Identify which cell holds the provided text, then report its (x, y) central coordinate. 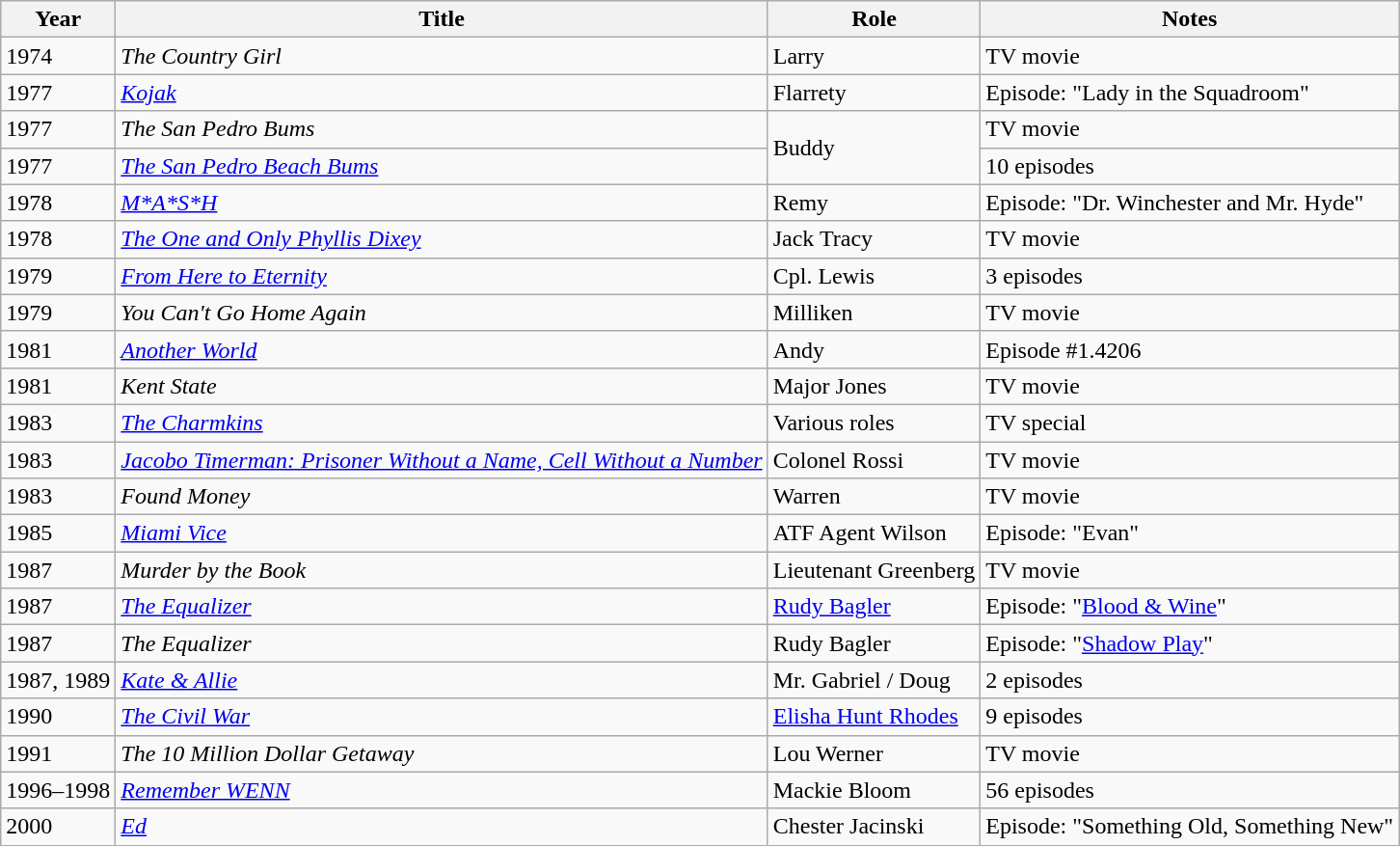
ATF Agent Wilson (874, 533)
3 episodes (1190, 276)
Flarrety (874, 93)
9 episodes (1190, 717)
10 episodes (1190, 166)
1990 (58, 717)
Murder by the Book (442, 570)
Mackie Bloom (874, 790)
Episode: "Something Old, Something New" (1190, 827)
The One and Only Phyllis Dixey (442, 239)
Chester Jacinski (874, 827)
The Civil War (442, 717)
Title (442, 19)
56 episodes (1190, 790)
1985 (58, 533)
Mr. Gabriel / Doug (874, 680)
Notes (1190, 19)
Major Jones (874, 386)
Remy (874, 203)
Found Money (442, 497)
Jacobo Timerman: Prisoner Without a Name, Cell Without a Number (442, 460)
TV special (1190, 423)
Remember WENN (442, 790)
Buddy (874, 148)
Episode: "Lady in the Squadroom" (1190, 93)
Elisha Hunt Rhodes (874, 717)
Another World (442, 349)
Episode: "Blood & Wine" (1190, 607)
2 episodes (1190, 680)
The 10 Million Dollar Getaway (442, 753)
Miami Vice (442, 533)
1987, 1989 (58, 680)
Lieutenant Greenberg (874, 570)
Warren (874, 497)
Ed (442, 827)
Colonel Rossi (874, 460)
The San Pedro Bums (442, 129)
Episode #1.4206 (1190, 349)
Cpl. Lewis (874, 276)
Various roles (874, 423)
You Can't Go Home Again (442, 313)
Year (58, 19)
1996–1998 (58, 790)
1974 (58, 56)
Episode: "Evan" (1190, 533)
The Country Girl (442, 56)
Kate & Allie (442, 680)
1991 (58, 753)
The Charmkins (442, 423)
Episode: "Shadow Play" (1190, 643)
Jack Tracy (874, 239)
Andy (874, 349)
From Here to Eternity (442, 276)
Milliken (874, 313)
Larry (874, 56)
Kent State (442, 386)
Role (874, 19)
2000 (58, 827)
Kojak (442, 93)
Lou Werner (874, 753)
The San Pedro Beach Bums (442, 166)
M*A*S*H (442, 203)
Episode: "Dr. Winchester and Mr. Hyde" (1190, 203)
